Output the [X, Y] coordinate of the center of the cell containing the given text.  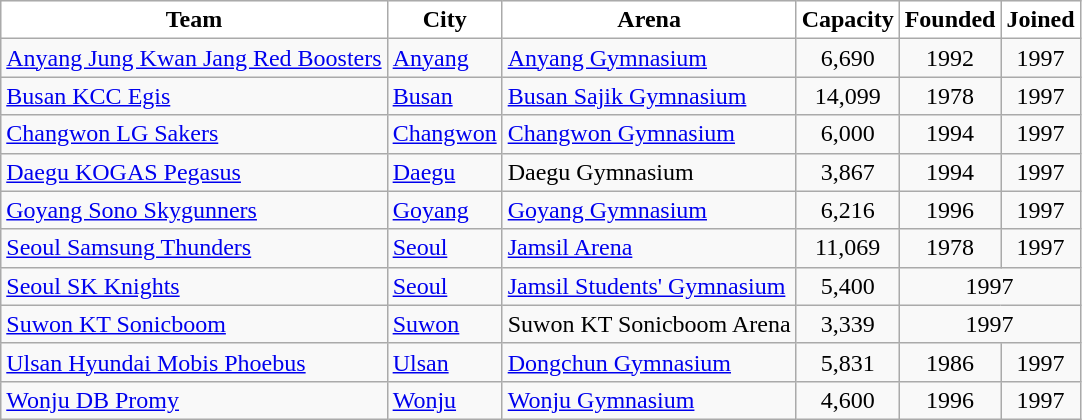
Suwon KT Sonicboom Arena [649, 324]
5,400 [848, 286]
3,867 [848, 172]
Daegu KOGAS Pegasus [194, 172]
1992 [950, 58]
Changwon Gymnasium [649, 134]
Anyang [444, 58]
Changwon [444, 134]
11,069 [848, 248]
Goyang Gymnasium [649, 210]
Busan KCC Egis [194, 96]
Seoul Samsung Thunders [194, 248]
Wonju [444, 400]
Jamsil Students' Gymnasium [649, 286]
Ulsan Hyundai Mobis Phoebus [194, 362]
6,690 [848, 58]
Suwon KT Sonicboom [194, 324]
5,831 [848, 362]
6,000 [848, 134]
Busan Sajik Gymnasium [649, 96]
Dongchun Gymnasium [649, 362]
Jamsil Arena [649, 248]
Ulsan [444, 362]
Anyang Gymnasium [649, 58]
Wonju DB Promy [194, 400]
Founded [950, 20]
Changwon LG Sakers [194, 134]
Suwon [444, 324]
Arena [649, 20]
4,600 [848, 400]
Anyang Jung Kwan Jang Red Boosters [194, 58]
3,339 [848, 324]
6,216 [848, 210]
Joined [1040, 20]
Capacity [848, 20]
City [444, 20]
Daegu Gymnasium [649, 172]
Busan [444, 96]
Goyang Sono Skygunners [194, 210]
14,099 [848, 96]
1986 [950, 362]
Team [194, 20]
Daegu [444, 172]
Seoul SK Knights [194, 286]
Wonju Gymnasium [649, 400]
Goyang [444, 210]
